From the cell containing the given text, extract its center point as (X, Y) coordinate. 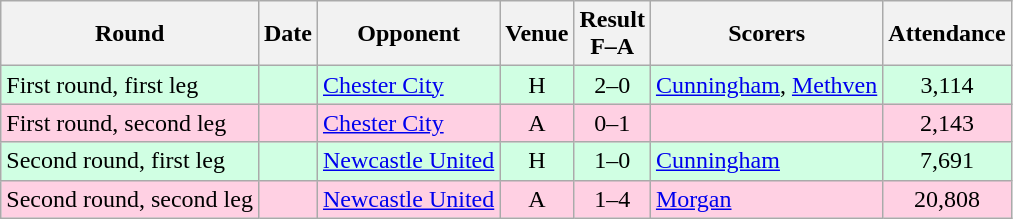
Cunningham (766, 161)
Attendance (947, 34)
3,114 (947, 85)
2,143 (947, 123)
1–4 (612, 199)
Venue (537, 34)
Scorers (766, 34)
ResultF–A (612, 34)
Opponent (408, 34)
First round, first leg (130, 85)
Second round, first leg (130, 161)
20,808 (947, 199)
7,691 (947, 161)
Cunningham, Methven (766, 85)
Second round, second leg (130, 199)
Round (130, 34)
2–0 (612, 85)
First round, second leg (130, 123)
0–1 (612, 123)
1–0 (612, 161)
Morgan (766, 199)
Date (288, 34)
